Pinpoint the cell where the given text exists, returning its (x, y) midpoint coordinate. 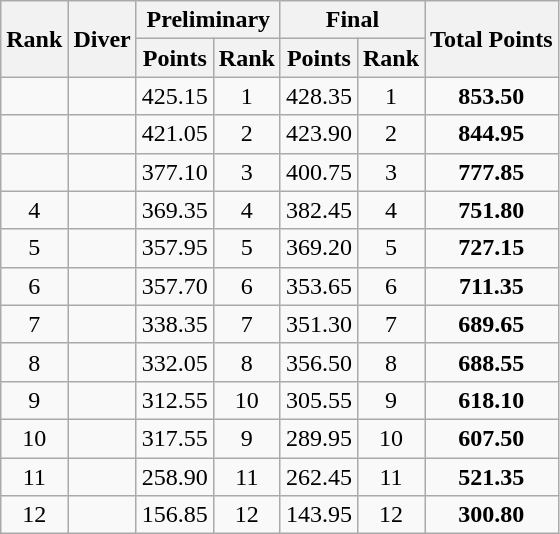
143.95 (318, 515)
428.35 (318, 96)
844.95 (492, 134)
357.95 (174, 248)
727.15 (492, 248)
357.70 (174, 286)
258.90 (174, 477)
618.10 (492, 400)
262.45 (318, 477)
369.20 (318, 248)
332.05 (174, 362)
Final (352, 20)
Total Points (492, 39)
289.95 (318, 438)
312.55 (174, 400)
338.35 (174, 324)
688.55 (492, 362)
156.85 (174, 515)
423.90 (318, 134)
317.55 (174, 438)
421.05 (174, 134)
377.10 (174, 172)
356.50 (318, 362)
853.50 (492, 96)
711.35 (492, 286)
521.35 (492, 477)
351.30 (318, 324)
Diver (102, 39)
689.65 (492, 324)
777.85 (492, 172)
382.45 (318, 210)
400.75 (318, 172)
Preliminary (208, 20)
425.15 (174, 96)
353.65 (318, 286)
300.80 (492, 515)
751.80 (492, 210)
607.50 (492, 438)
369.35 (174, 210)
305.55 (318, 400)
